Pinpoint the cell where the given text exists, returning its [x, y] midpoint coordinate. 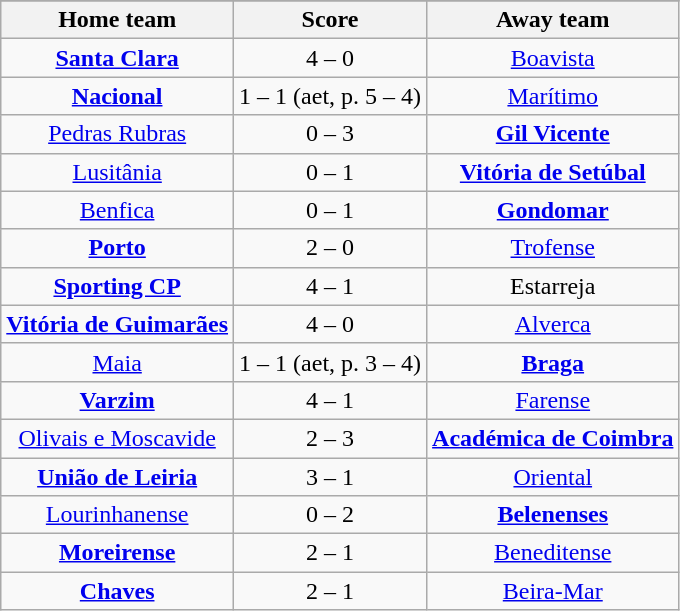
Estarreja [553, 286]
Alverca [553, 324]
Académica de Coimbra [553, 438]
Varzim [118, 400]
1 – 1 (aet, p. 5 – 4) [330, 96]
Beneditense [553, 553]
Lourinhanense [118, 515]
Marítimo [553, 96]
Oriental [553, 477]
Gil Vicente [553, 134]
Farense [553, 400]
Olivais e Moscavide [118, 438]
Braga [553, 362]
Nacional [118, 96]
1 – 1 (aet, p. 3 – 4) [330, 362]
Lusitânia [118, 172]
2 – 3 [330, 438]
2 – 0 [330, 248]
Beira-Mar [553, 591]
Pedras Rubras [118, 134]
Home team [118, 20]
Vitória de Guimarães [118, 324]
Benfica [118, 210]
Score [330, 20]
0 – 2 [330, 515]
União de Leiria [118, 477]
Santa Clara [118, 58]
Porto [118, 248]
Chaves [118, 591]
Boavista [553, 58]
Vitória de Setúbal [553, 172]
Moreirense [118, 553]
Trofense [553, 248]
0 – 3 [330, 134]
Away team [553, 20]
Maia [118, 362]
3 – 1 [330, 477]
Gondomar [553, 210]
Belenenses [553, 515]
Sporting CP [118, 286]
